Return (x, y) of the center of cell containing provided text 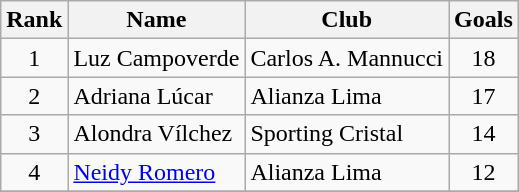
12 (484, 172)
Carlos A. Mannucci (347, 58)
14 (484, 134)
Sporting Cristal (347, 134)
Luz Campoverde (156, 58)
Club (347, 20)
Rank (34, 20)
Neidy Romero (156, 172)
Adriana Lúcar (156, 96)
Name (156, 20)
4 (34, 172)
17 (484, 96)
18 (484, 58)
2 (34, 96)
Goals (484, 20)
3 (34, 134)
Alondra Vílchez (156, 134)
1 (34, 58)
